Pinpoint the cell where the given text exists, returning its (x, y) midpoint coordinate. 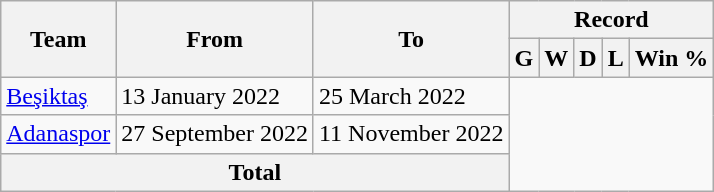
D (588, 58)
Adanaspor (58, 134)
To (410, 39)
Team (58, 39)
W (556, 58)
Beşiktaş (58, 96)
Record (612, 20)
11 November 2022 (410, 134)
Total (255, 172)
25 March 2022 (410, 96)
13 January 2022 (215, 96)
27 September 2022 (215, 134)
Win % (672, 58)
L (616, 58)
From (215, 39)
G (524, 58)
